Capture the cell that displays the provided text and extract its [x, y] central coordinate. 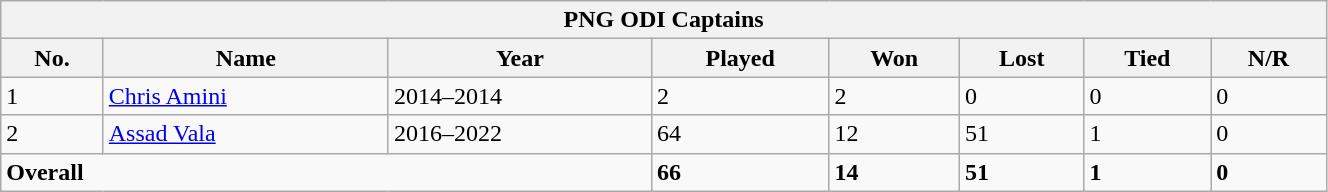
14 [894, 172]
PNG ODI Captains [664, 20]
64 [740, 134]
Chris Amini [246, 96]
2016–2022 [520, 134]
12 [894, 134]
Tied [1148, 58]
Overall [326, 172]
No. [52, 58]
Lost [1022, 58]
Won [894, 58]
N/R [1269, 58]
Year [520, 58]
2014–2014 [520, 96]
Name [246, 58]
Assad Vala [246, 134]
Played [740, 58]
66 [740, 172]
